Identify which cell holds the provided text, then report its [X, Y] central coordinate. 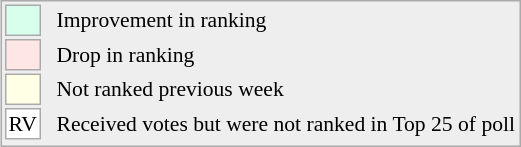
Drop in ranking [286, 55]
Improvement in ranking [286, 20]
Received votes but were not ranked in Top 25 of poll [286, 124]
RV [23, 124]
Not ranked previous week [286, 90]
